Pinpoint the cell where the given text exists, returning its (x, y) midpoint coordinate. 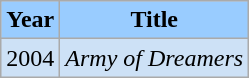
Title (154, 20)
Year (30, 20)
2004 (30, 58)
Army of Dreamers (154, 58)
